Locate the cell with the specified text and output its (x, y) center coordinate. 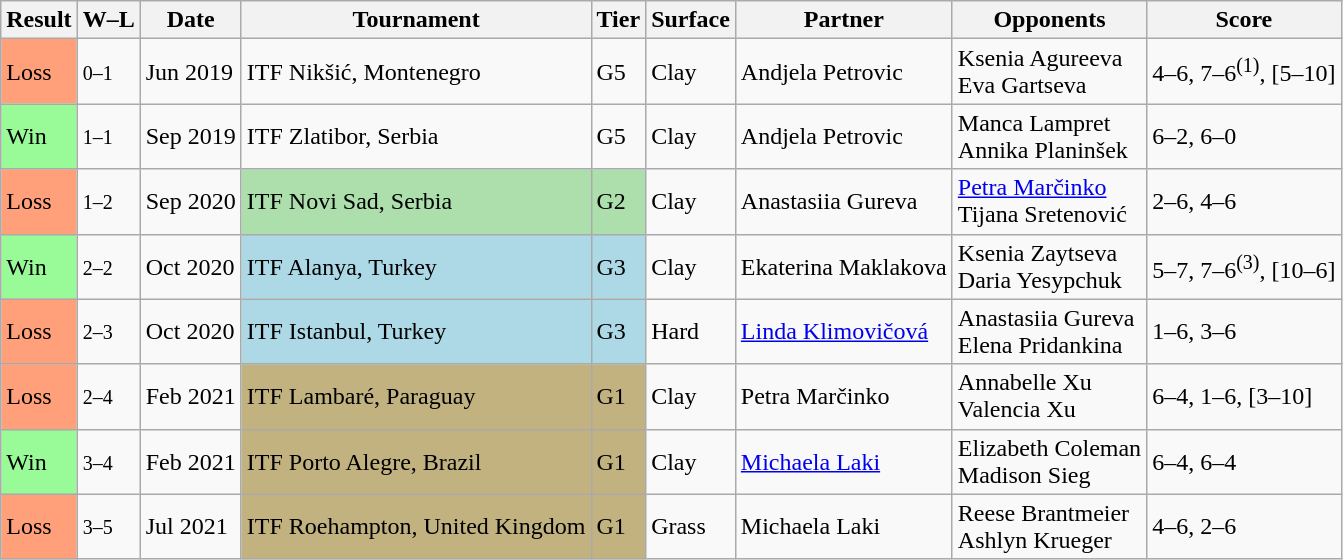
Score (1244, 20)
2–3 (108, 332)
2–4 (108, 396)
Opponents (1049, 20)
Jul 2021 (190, 526)
6–4, 6–4 (1244, 462)
G2 (618, 202)
ITF Alanya, Turkey (416, 266)
Anastasiia Gureva Elena Pridankina (1049, 332)
Petra Marčinko Tijana Sretenović (1049, 202)
1–2 (108, 202)
Ksenia Agureeva Eva Gartseva (1049, 72)
Date (190, 20)
2–2 (108, 266)
Ksenia Zaytseva Daria Yesypchuk (1049, 266)
Sep 2019 (190, 136)
Sep 2020 (190, 202)
Hard (691, 332)
Reese Brantmeier Ashlyn Krueger (1049, 526)
ITF Novi Sad, Serbia (416, 202)
Anastasiia Gureva (844, 202)
W–L (108, 20)
6–4, 1–6, [3–10] (1244, 396)
ITF Zlatibor, Serbia (416, 136)
Tier (618, 20)
6–2, 6–0 (1244, 136)
ITF Roehampton, United Kingdom (416, 526)
1–1 (108, 136)
1–6, 3–6 (1244, 332)
Manca Lampret Annika Planinšek (1049, 136)
Result (39, 20)
3–5 (108, 526)
ITF Nikšić, Montenegro (416, 72)
ITF Lambaré, Paraguay (416, 396)
Tournament (416, 20)
Partner (844, 20)
2–6, 4–6 (1244, 202)
4–6, 2–6 (1244, 526)
Surface (691, 20)
0–1 (108, 72)
Jun 2019 (190, 72)
Linda Klimovičová (844, 332)
Petra Marčinko (844, 396)
ITF Istanbul, Turkey (416, 332)
ITF Porto Alegre, Brazil (416, 462)
5–7, 7–6(3), [10–6] (1244, 266)
3–4 (108, 462)
Ekaterina Maklakova (844, 266)
4–6, 7–6(1), [5–10] (1244, 72)
Grass (691, 526)
Elizabeth Coleman Madison Sieg (1049, 462)
Annabelle Xu Valencia Xu (1049, 396)
